Find where the given text appears and provide that cell's center as [X, Y] coordinate. 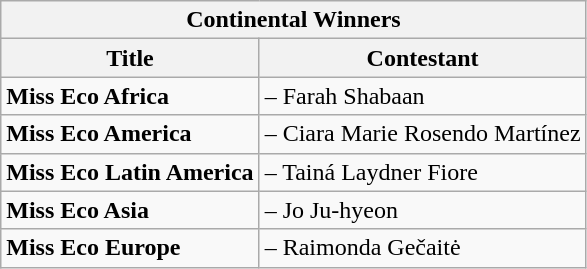
Contestant [422, 58]
Miss Eco Latin America [130, 172]
Continental Winners [294, 20]
Miss Eco Africa [130, 96]
– Farah Shabaan [422, 96]
– Tainá Laydner Fiore [422, 172]
Miss Eco America [130, 134]
– Ciara Marie Rosendo Martínez [422, 134]
Title [130, 58]
– Jo Ju-hyeon [422, 210]
Miss Eco Asia [130, 210]
Miss Eco Europe [130, 248]
– Raimonda Gečaitė [422, 248]
